Provide the (X, Y) coordinate of the cell's center where the given text is located.  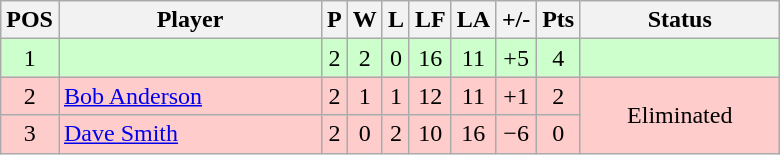
W (364, 20)
4 (558, 58)
Pts (558, 20)
12 (430, 96)
P (335, 20)
Status (680, 20)
3 (30, 134)
Dave Smith (190, 134)
L (396, 20)
LF (430, 20)
POS (30, 20)
10 (430, 134)
Player (190, 20)
Bob Anderson (190, 96)
Eliminated (680, 115)
+1 (516, 96)
LA (473, 20)
+/- (516, 20)
−6 (516, 134)
+5 (516, 58)
